From the cell containing the given text, extract its center point as (x, y) coordinate. 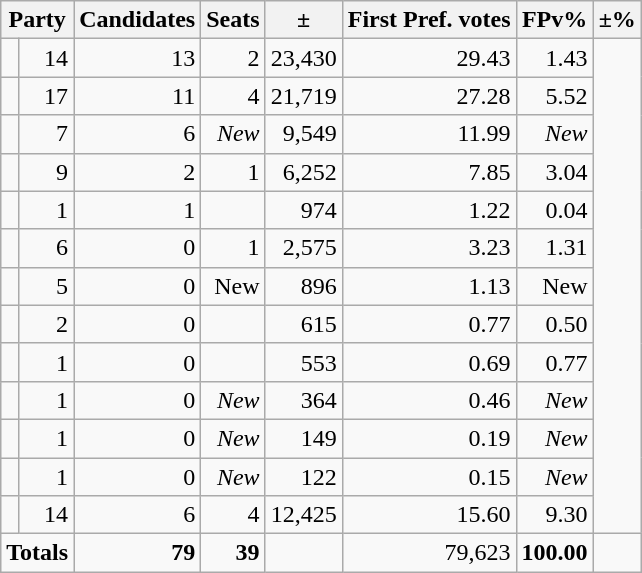
Seats (233, 20)
364 (304, 400)
Totals (38, 553)
21,719 (304, 96)
896 (304, 286)
615 (304, 324)
3.04 (554, 172)
9 (46, 172)
9.30 (554, 515)
29.43 (429, 58)
39 (233, 553)
FPv% (554, 20)
1.22 (429, 210)
2,575 (304, 248)
7 (46, 134)
79,623 (429, 553)
553 (304, 362)
± (304, 20)
Party (38, 20)
9,549 (304, 134)
15.60 (429, 515)
1.43 (554, 58)
122 (304, 477)
12,425 (304, 515)
0.69 (429, 362)
1.31 (554, 248)
5 (46, 286)
1.13 (429, 286)
0.46 (429, 400)
0.15 (429, 477)
974 (304, 210)
0.19 (429, 438)
±% (617, 20)
100.00 (554, 553)
79 (138, 553)
3.23 (429, 248)
27.28 (429, 96)
17 (46, 96)
13 (138, 58)
5.52 (554, 96)
7.85 (429, 172)
First Pref. votes (429, 20)
0.04 (554, 210)
11 (138, 96)
23,430 (304, 58)
11.99 (429, 134)
0.50 (554, 324)
6,252 (304, 172)
Candidates (138, 20)
149 (304, 438)
